Locate the cell with the specified text and output its (x, y) center coordinate. 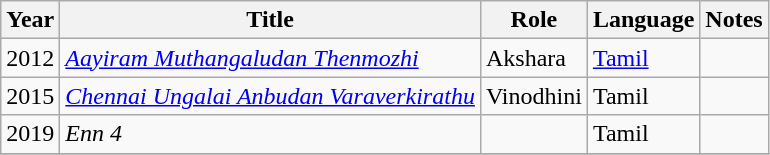
Title (270, 20)
2015 (30, 96)
Akshara (534, 58)
Aayiram Muthangaludan Thenmozhi (270, 58)
Enn 4 (270, 134)
Year (30, 20)
Language (643, 20)
2012 (30, 58)
Role (534, 20)
Notes (734, 20)
Vinodhini (534, 96)
Chennai Ungalai Anbudan Varaverkirathu (270, 96)
2019 (30, 134)
